Detect which cell encompasses the target text, then output its [X, Y] center coordinate. 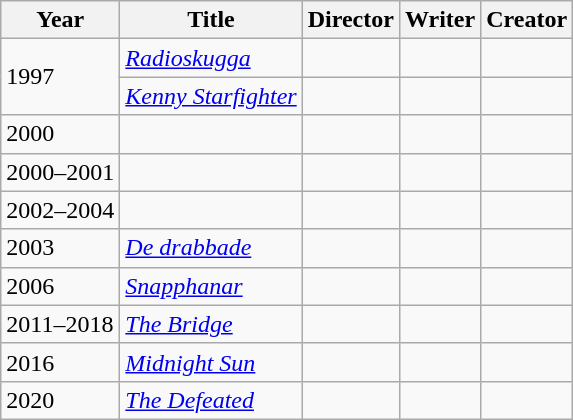
Title [211, 20]
Snapphanar [211, 286]
Writer [440, 20]
2020 [60, 400]
2003 [60, 248]
Director [350, 20]
Radioskugga [211, 58]
1997 [60, 77]
De drabbade [211, 248]
Year [60, 20]
Creator [527, 20]
2006 [60, 286]
Kenny Starfighter [211, 96]
2002–2004 [60, 210]
2011–2018 [60, 324]
The Defeated [211, 400]
The Bridge [211, 324]
2000–2001 [60, 172]
Midnight Sun [211, 362]
2016 [60, 362]
2000 [60, 134]
